Detect which cell encompasses the target text, then output its [x, y] center coordinate. 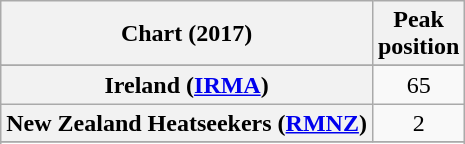
2 [418, 123]
Peak position [418, 34]
New Zealand Heatseekers (RMNZ) [187, 123]
Chart (2017) [187, 34]
65 [418, 85]
Ireland (IRMA) [187, 85]
